Extract the [x, y] coordinate from the center of the cell holding the provided text.  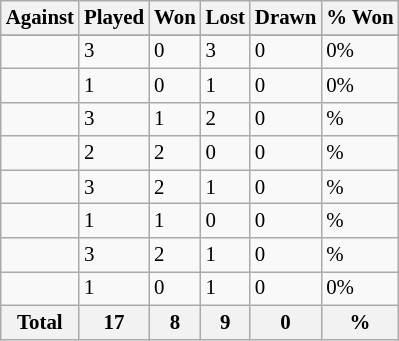
Total [40, 322]
9 [226, 322]
Drawn [286, 18]
Lost [226, 18]
% Won [360, 18]
8 [175, 322]
Won [175, 18]
17 [114, 322]
Against [40, 18]
Played [114, 18]
